Detect which cell encompasses the target text, then output its (x, y) center coordinate. 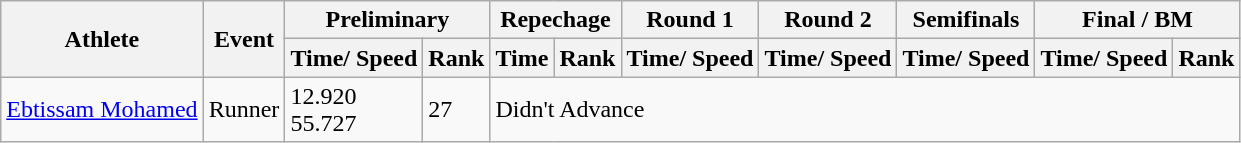
Preliminary (388, 20)
Final / BM (1138, 20)
Round 2 (828, 20)
12.92055.727 (354, 110)
Round 1 (690, 20)
Didn't Advance (865, 110)
Runner (244, 110)
Repechage (556, 20)
Ebtissam Mohamed (102, 110)
Time (522, 58)
Event (244, 39)
27 (456, 110)
Semifinals (966, 20)
Athlete (102, 39)
